Scan for the cell matching the given text and deliver its [x, y] coordinate at center. 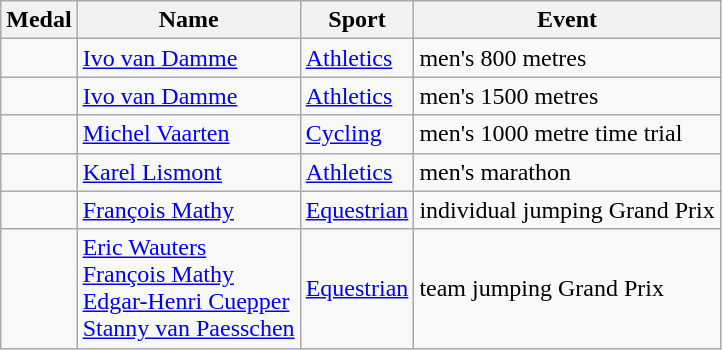
Eric WautersFrançois MathyEdgar-Henri CuepperStanny van Paesschen [188, 288]
team jumping Grand Prix [567, 288]
men's 800 metres [567, 58]
men's marathon [567, 172]
Michel Vaarten [188, 134]
Sport [357, 20]
Cycling [357, 134]
François Mathy [188, 210]
individual jumping Grand Prix [567, 210]
Event [567, 20]
Karel Lismont [188, 172]
men's 1000 metre time trial [567, 134]
men's 1500 metres [567, 96]
Name [188, 20]
Medal [39, 20]
